Search for the cell housing the specified text and yield its [x, y] center coordinate. 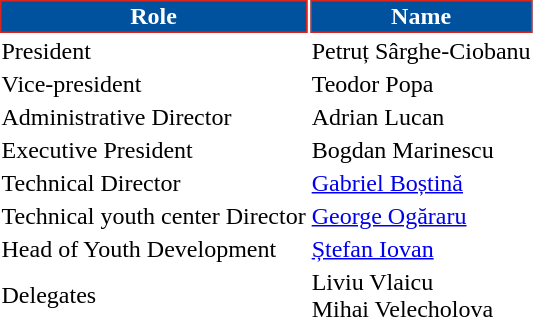
Executive President [154, 150]
President [154, 51]
Role [154, 16]
George Ogăraru [421, 216]
Petruț Sârghe-Ciobanu [421, 51]
Administrative Director [154, 117]
Teodor Popa [421, 84]
Head of Youth Development [154, 249]
Vice-president [154, 84]
Technical youth center Director [154, 216]
Bogdan Marinescu [421, 150]
Adrian Lucan [421, 117]
Name [421, 16]
Technical Director [154, 183]
Gabriel Boștină [421, 183]
Ștefan Iovan [421, 249]
